Identify which cell holds the provided text, then report its [X, Y] central coordinate. 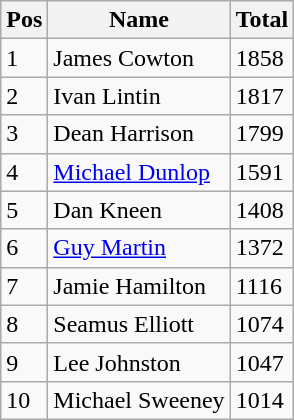
5 [24, 210]
Lee Johnston [139, 362]
Jamie Hamilton [139, 286]
Pos [24, 20]
2 [24, 96]
Michael Sweeney [139, 400]
1408 [262, 210]
7 [24, 286]
4 [24, 172]
1047 [262, 362]
1799 [262, 134]
1 [24, 58]
10 [24, 400]
9 [24, 362]
James Cowton [139, 58]
6 [24, 248]
1372 [262, 248]
8 [24, 324]
Michael Dunlop [139, 172]
Dan Kneen [139, 210]
1074 [262, 324]
Seamus Elliott [139, 324]
1591 [262, 172]
Dean Harrison [139, 134]
Name [139, 20]
Total [262, 20]
Ivan Lintin [139, 96]
1116 [262, 286]
1817 [262, 96]
1014 [262, 400]
Guy Martin [139, 248]
1858 [262, 58]
3 [24, 134]
